For the text-containing cell, return its midpoint in [x, y] coordinate format. 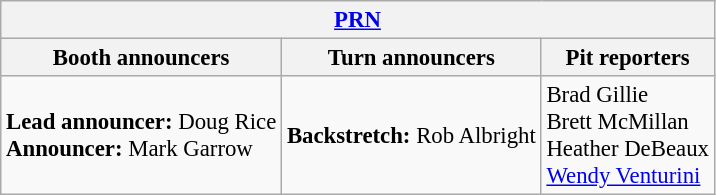
Turn announcers [412, 58]
Backstretch: Rob Albright [412, 136]
Brad GillieBrett McMillanHeather DeBeauxWendy Venturini [628, 136]
Pit reporters [628, 58]
Booth announcers [142, 58]
Lead announcer: Doug RiceAnnouncer: Mark Garrow [142, 136]
PRN [358, 20]
